Return the (x, y) coordinate for the center point of the cell that contains the specified text.  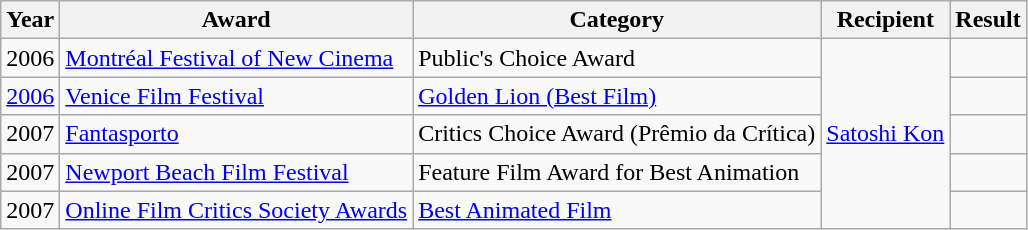
Critics Choice Award (Prêmio da Crítica) (617, 134)
Golden Lion (Best Film) (617, 96)
Venice Film Festival (236, 96)
Category (617, 20)
Online Film Critics Society Awards (236, 210)
Satoshi Kon (886, 134)
Feature Film Award for Best Animation (617, 172)
Year (30, 20)
Best Animated Film (617, 210)
Public's Choice Award (617, 58)
Result (988, 20)
Fantasporto (236, 134)
Montréal Festival of New Cinema (236, 58)
Newport Beach Film Festival (236, 172)
Award (236, 20)
Recipient (886, 20)
